Detect which cell encompasses the target text, then output its (x, y) center coordinate. 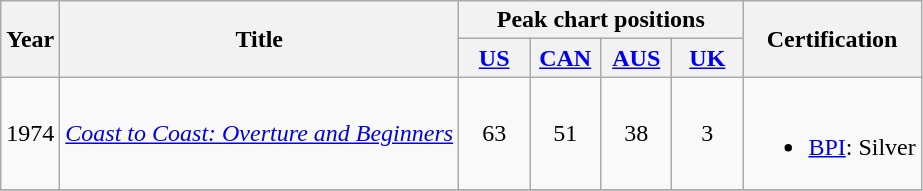
51 (566, 134)
3 (708, 134)
Year (30, 39)
1974 (30, 134)
Coast to Coast: Overture and Beginners (260, 134)
AUS (636, 58)
Peak chart positions (601, 20)
38 (636, 134)
Certification (832, 39)
Title (260, 39)
BPI: Silver (832, 134)
63 (494, 134)
UK (708, 58)
US (494, 58)
CAN (566, 58)
